Capture the cell that displays the provided text and extract its (X, Y) central coordinate. 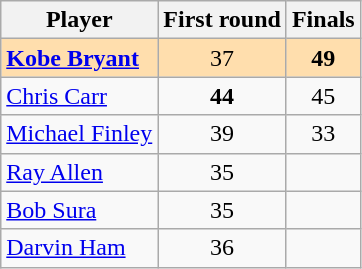
First round (222, 20)
37 (222, 58)
36 (222, 248)
45 (323, 96)
Kobe Bryant (80, 58)
Ray Allen (80, 172)
39 (222, 134)
49 (323, 58)
44 (222, 96)
Michael Finley (80, 134)
33 (323, 134)
Bob Sura (80, 210)
Finals (323, 20)
Darvin Ham (80, 248)
Player (80, 20)
Chris Carr (80, 96)
